From the cell containing the given text, extract its center point as (X, Y) coordinate. 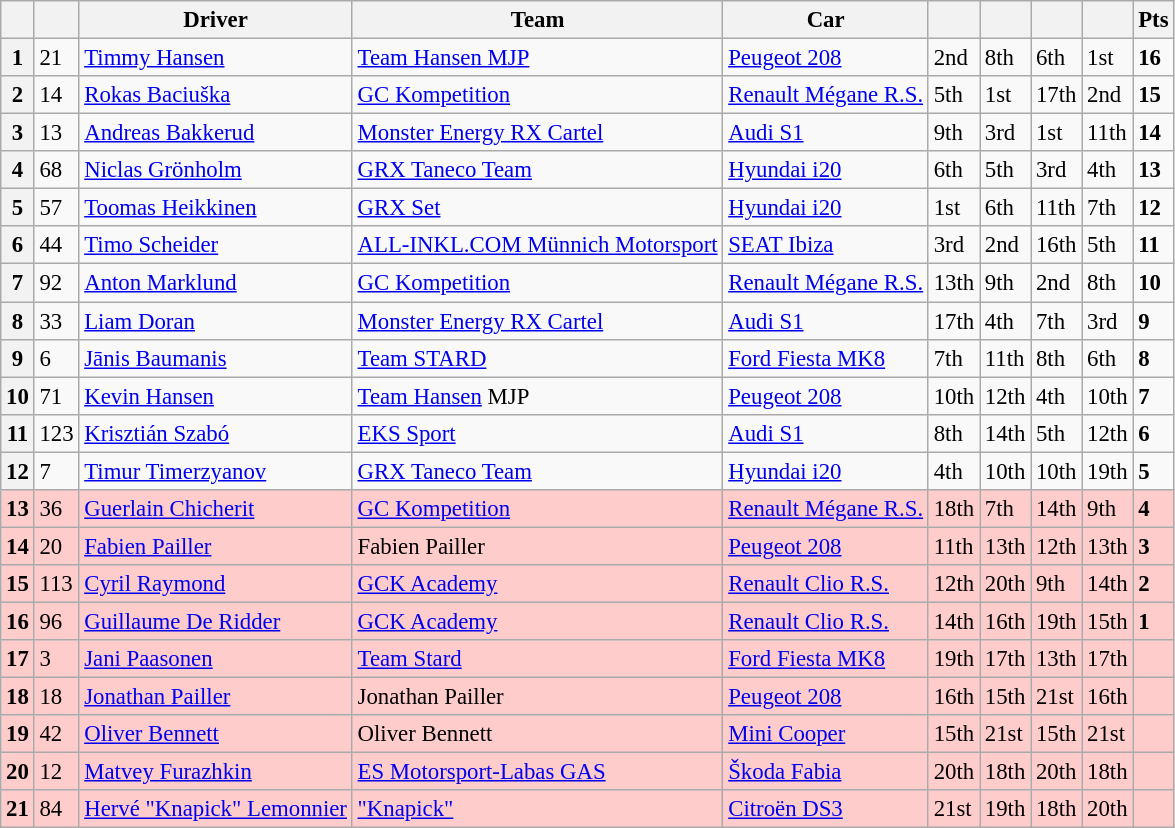
Anton Marklund (216, 283)
33 (56, 321)
68 (56, 170)
"Knapick" (538, 809)
Team Stard (538, 659)
Timo Scheider (216, 245)
Kevin Hansen (216, 396)
EKS Sport (538, 433)
ALL-INKL.COM Münnich Motorsport (538, 245)
Cyril Raymond (216, 584)
44 (56, 245)
Pts (1154, 20)
Škoda Fabia (826, 772)
113 (56, 584)
SEAT Ibiza (826, 245)
Matvey Furazhkin (216, 772)
Citroën DS3 (826, 809)
Team (538, 20)
17 (18, 659)
ES Motorsport-Labas GAS (538, 772)
42 (56, 734)
Hervé "Knapick" Lemonnier (216, 809)
Team STARD (538, 358)
Car (826, 20)
Guerlain Chicherit (216, 509)
Niclas Grönholm (216, 170)
Krisztián Szabó (216, 433)
Jani Paasonen (216, 659)
Timur Timerzyanov (216, 471)
92 (56, 283)
36 (56, 509)
Toomas Heikkinen (216, 208)
96 (56, 621)
71 (56, 396)
Driver (216, 20)
123 (56, 433)
Andreas Bakkerud (216, 133)
57 (56, 208)
Jānis Baumanis (216, 358)
19 (18, 734)
Guillaume De Ridder (216, 621)
Liam Doran (216, 321)
84 (56, 809)
Timmy Hansen (216, 58)
Rokas Baciuška (216, 95)
Mini Cooper (826, 734)
GRX Set (538, 208)
